Determine the (X, Y) coordinate at the center of the cell enclosing the given text.  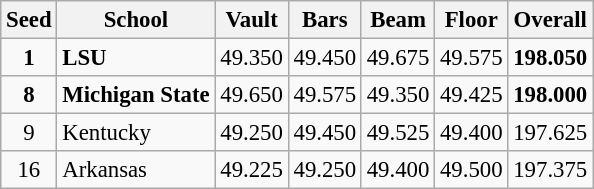
Floor (472, 20)
Seed (29, 20)
9 (29, 133)
1 (29, 58)
Overall (550, 20)
198.050 (550, 58)
49.425 (472, 95)
49.225 (252, 170)
8 (29, 95)
49.525 (398, 133)
Arkansas (136, 170)
198.000 (550, 95)
Bars (324, 20)
49.650 (252, 95)
Beam (398, 20)
Kentucky (136, 133)
LSU (136, 58)
16 (29, 170)
197.625 (550, 133)
School (136, 20)
49.675 (398, 58)
Michigan State (136, 95)
197.375 (550, 170)
49.500 (472, 170)
Vault (252, 20)
